Detect which cell encompasses the target text, then output its [x, y] center coordinate. 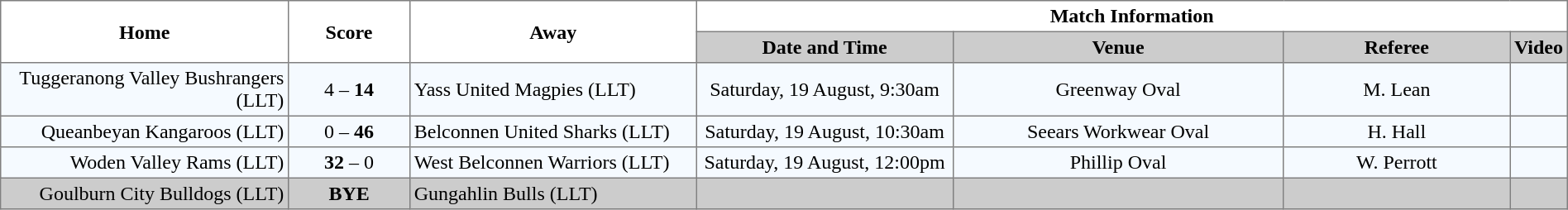
Saturday, 19 August, 12:00pm [825, 163]
Home [145, 31]
Saturday, 19 August, 10:30am [825, 131]
Referee [1397, 47]
Saturday, 19 August, 9:30am [825, 89]
M. Lean [1397, 89]
Score [349, 31]
West Belconnen Warriors (LLT) [553, 163]
0 – 46 [349, 131]
Venue [1118, 47]
4 – 14 [349, 89]
Match Information [1131, 17]
Away [553, 31]
H. Hall [1397, 131]
32 – 0 [349, 163]
Belconnen United Sharks (LLT) [553, 131]
Woden Valley Rams (LLT) [145, 163]
Date and Time [825, 47]
BYE [349, 193]
Tuggeranong Valley Bushrangers (LLT) [145, 89]
Video [1539, 47]
Greenway Oval [1118, 89]
Gungahlin Bulls (LLT) [553, 193]
W. Perrott [1397, 163]
Goulburn City Bulldogs (LLT) [145, 193]
Seears Workwear Oval [1118, 131]
Phillip Oval [1118, 163]
Queanbeyan Kangaroos (LLT) [145, 131]
Yass United Magpies (LLT) [553, 89]
